Identify which cell holds the provided text, then report its [X, Y] central coordinate. 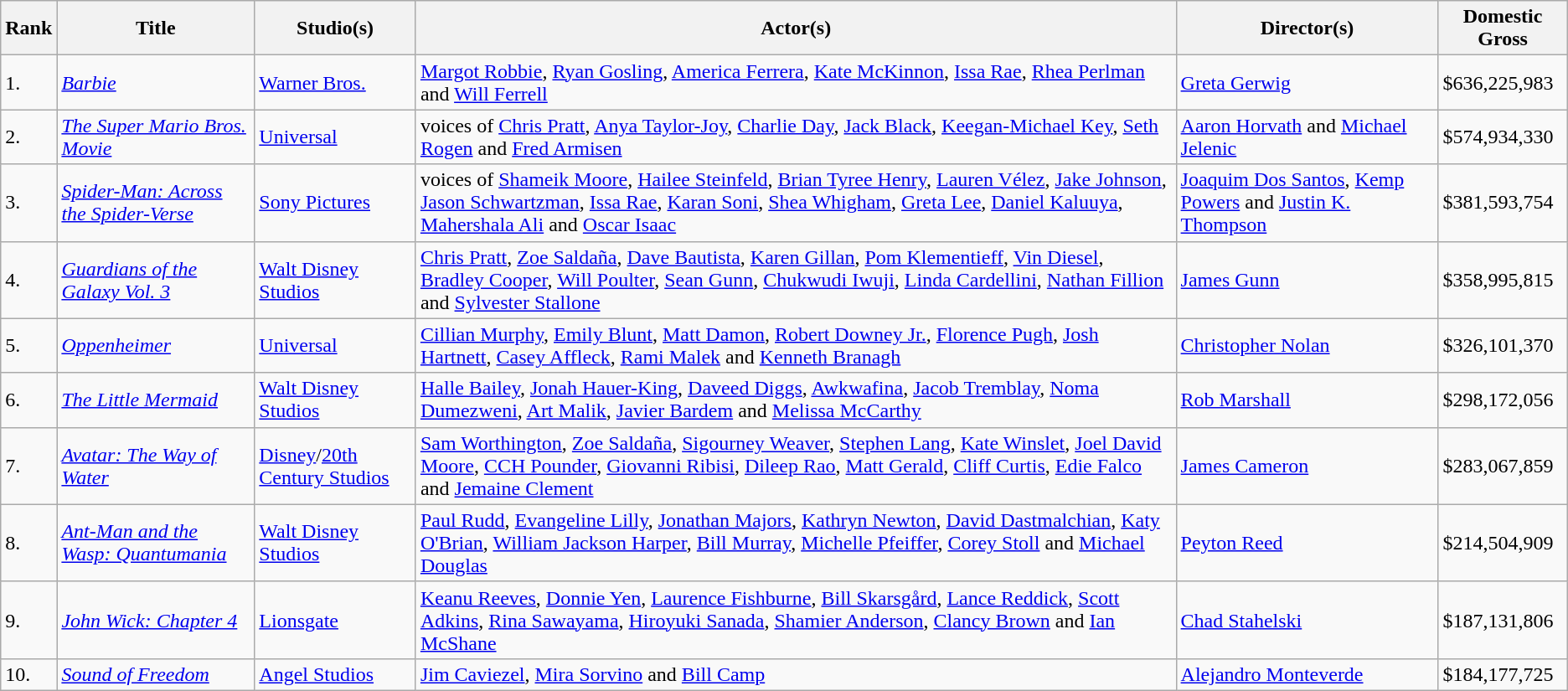
Christopher Nolan [1307, 345]
voices of Chris Pratt, Anya Taylor-Joy, Charlie Day, Jack Black, Keegan-Michael Key, Seth Rogen and Fred Armisen [796, 137]
Domestic Gross [1503, 28]
2. [28, 137]
7. [28, 466]
Warner Bros. [335, 82]
10. [28, 674]
Joaquim Dos Santos, Kemp Powers and Justin K. Thompson [1307, 203]
Guardians of the Galaxy Vol. 3 [156, 280]
$326,101,370 [1503, 345]
Rob Marshall [1307, 400]
3. [28, 203]
Actor(s) [796, 28]
9. [28, 620]
Rank [28, 28]
Peyton Reed [1307, 543]
$574,934,330 [1503, 137]
Sony Pictures [335, 203]
Spider-Man: Across the Spider-Verse [156, 203]
$358,995,815 [1503, 280]
Avatar: The Way of Water [156, 466]
6. [28, 400]
$184,177,725 [1503, 674]
Cillian Murphy, Emily Blunt, Matt Damon, Robert Downey Jr., Florence Pugh, Josh Hartnett, Casey Affleck, Rami Malek and Kenneth Branagh [796, 345]
Disney/20th Century Studios [335, 466]
Jim Caviezel, Mira Sorvino and Bill Camp [796, 674]
Greta Gerwig [1307, 82]
Sound of Freedom [156, 674]
Studio(s) [335, 28]
Title [156, 28]
Alejandro Monteverde [1307, 674]
Oppenheimer [156, 345]
8. [28, 543]
John Wick: Chapter 4 [156, 620]
4. [28, 280]
The Super Mario Bros. Movie [156, 137]
Director(s) [1307, 28]
Margot Robbie, Ryan Gosling, America Ferrera, Kate McKinnon, Issa Rae, Rhea Perlman and Will Ferrell [796, 82]
$381,593,754 [1503, 203]
$214,504,909 [1503, 543]
$636,225,983 [1503, 82]
$187,131,806 [1503, 620]
Angel Studios [335, 674]
James Gunn [1307, 280]
Barbie [156, 82]
1. [28, 82]
The Little Mermaid [156, 400]
5. [28, 345]
Halle Bailey, Jonah Hauer-King, Daveed Diggs, Awkwafina, Jacob Tremblay, Noma Dumezweni, Art Malik, Javier Bardem and Melissa McCarthy [796, 400]
$298,172,056 [1503, 400]
$283,067,859 [1503, 466]
James Cameron [1307, 466]
Chad Stahelski [1307, 620]
Aaron Horvath and Michael Jelenic [1307, 137]
Ant-Man and the Wasp: Quantumania [156, 543]
Lionsgate [335, 620]
